Detect which cell encompasses the target text, then output its [x, y] center coordinate. 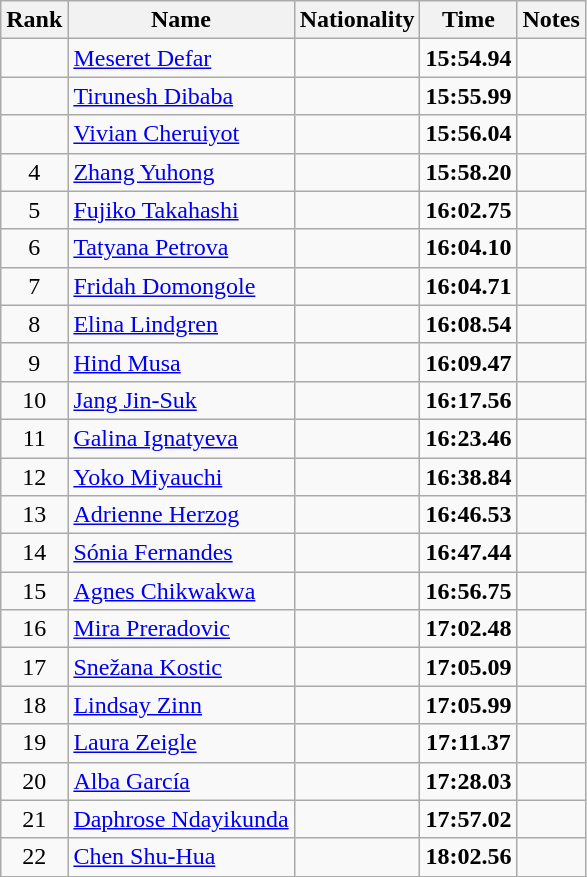
5 [34, 210]
Tirunesh Dibaba [181, 96]
Rank [34, 20]
16:04.10 [468, 248]
16:23.46 [468, 438]
8 [34, 324]
6 [34, 248]
16:08.54 [468, 324]
15 [34, 591]
16:04.71 [468, 286]
11 [34, 438]
Agnes Chikwakwa [181, 591]
Snežana Kostic [181, 667]
Fujiko Takahashi [181, 210]
Mira Preradovic [181, 629]
Daphrose Ndayikunda [181, 819]
Nationality [357, 20]
Notes [551, 20]
Meseret Defar [181, 58]
Tatyana Petrova [181, 248]
Fridah Domongole [181, 286]
17:57.02 [468, 819]
10 [34, 400]
Hind Musa [181, 362]
17:11.37 [468, 743]
9 [34, 362]
20 [34, 781]
16:17.56 [468, 400]
Galina Ignatyeva [181, 438]
19 [34, 743]
16:47.44 [468, 553]
16:56.75 [468, 591]
17:05.09 [468, 667]
17:02.48 [468, 629]
18:02.56 [468, 857]
Alba García [181, 781]
17:28.03 [468, 781]
Time [468, 20]
Yoko Miyauchi [181, 477]
15:56.04 [468, 134]
Lindsay Zinn [181, 705]
15:55.99 [468, 96]
Adrienne Herzog [181, 515]
15:58.20 [468, 172]
18 [34, 705]
14 [34, 553]
12 [34, 477]
16:38.84 [468, 477]
13 [34, 515]
Jang Jin-Suk [181, 400]
Sónia Fernandes [181, 553]
Laura Zeigle [181, 743]
16:09.47 [468, 362]
15:54.94 [468, 58]
Name [181, 20]
Chen Shu-Hua [181, 857]
7 [34, 286]
22 [34, 857]
16:46.53 [468, 515]
Zhang Yuhong [181, 172]
21 [34, 819]
Elina Lindgren [181, 324]
17:05.99 [468, 705]
17 [34, 667]
16:02.75 [468, 210]
Vivian Cheruiyot [181, 134]
16 [34, 629]
4 [34, 172]
